Locate the cell with the specified text and output its [x, y] center coordinate. 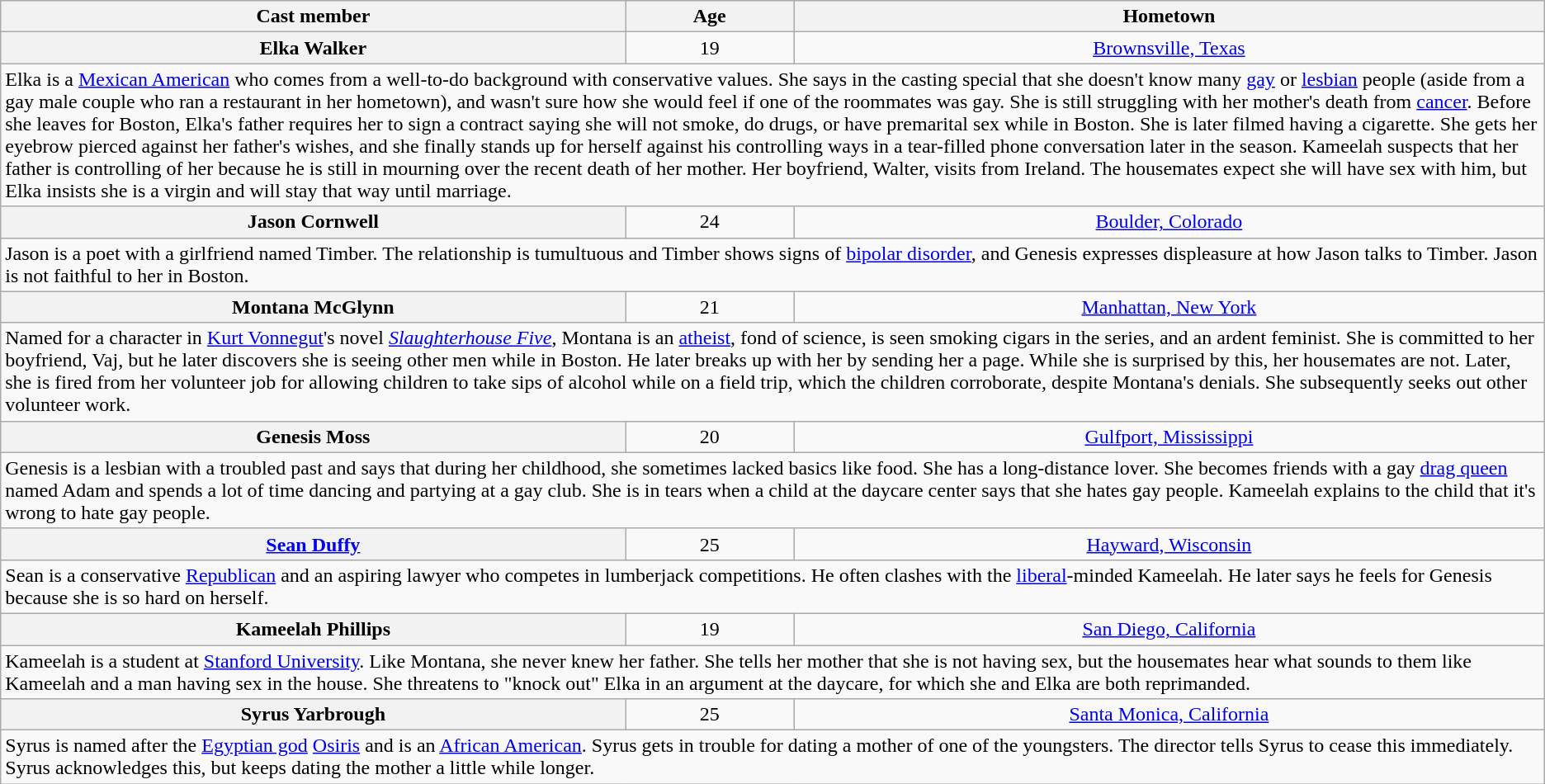
Gulfport, Mississippi [1169, 437]
Syrus Yarbrough [314, 715]
Hayward, Wisconsin [1169, 544]
Sean Duffy [314, 544]
24 [710, 222]
Manhattan, New York [1169, 307]
Cast member [314, 17]
21 [710, 307]
Hometown [1169, 17]
Montana McGlynn [314, 307]
Jason Cornwell [314, 222]
San Diego, California [1169, 629]
Kameelah Phillips [314, 629]
Genesis Moss [314, 437]
Santa Monica, California [1169, 715]
20 [710, 437]
Elka Walker [314, 48]
Boulder, Colorado [1169, 222]
Age [710, 17]
Brownsville, Texas [1169, 48]
